Determine the (x, y) coordinate at the center of the cell enclosing the given text.  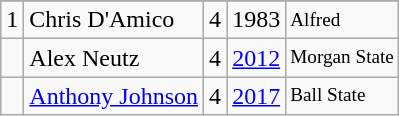
Ball State (342, 96)
Morgan State (342, 58)
1 (12, 20)
2012 (256, 58)
1983 (256, 20)
Anthony Johnson (114, 96)
Alex Neutz (114, 58)
2017 (256, 96)
Alfred (342, 20)
Chris D'Amico (114, 20)
